Capture the cell that displays the provided text and extract its (X, Y) central coordinate. 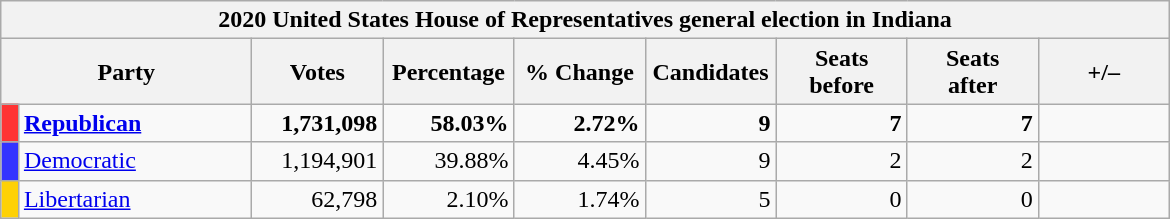
Party (126, 72)
Democratic (134, 161)
Seatsbefore (842, 72)
58.03% (448, 123)
1,731,098 (318, 123)
1.74% (580, 199)
1,194,901 (318, 161)
Republican (134, 123)
Candidates (710, 72)
62,798 (318, 199)
+/– (1104, 72)
2.10% (448, 199)
Percentage (448, 72)
39.88% (448, 161)
4.45% (580, 161)
Votes (318, 72)
% Change (580, 72)
5 (710, 199)
Libertarian (134, 199)
2.72% (580, 123)
Seatsafter (972, 72)
2020 United States House of Representatives general election in Indiana (585, 20)
